Output the [X, Y] coordinate of the center of the cell containing the given text.  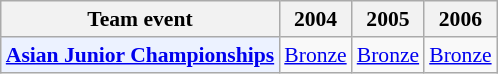
Asian Junior Championships [140, 55]
2006 [460, 19]
Team event [140, 19]
2005 [388, 19]
2004 [315, 19]
